Identify which cell holds the provided text, then report its (x, y) central coordinate. 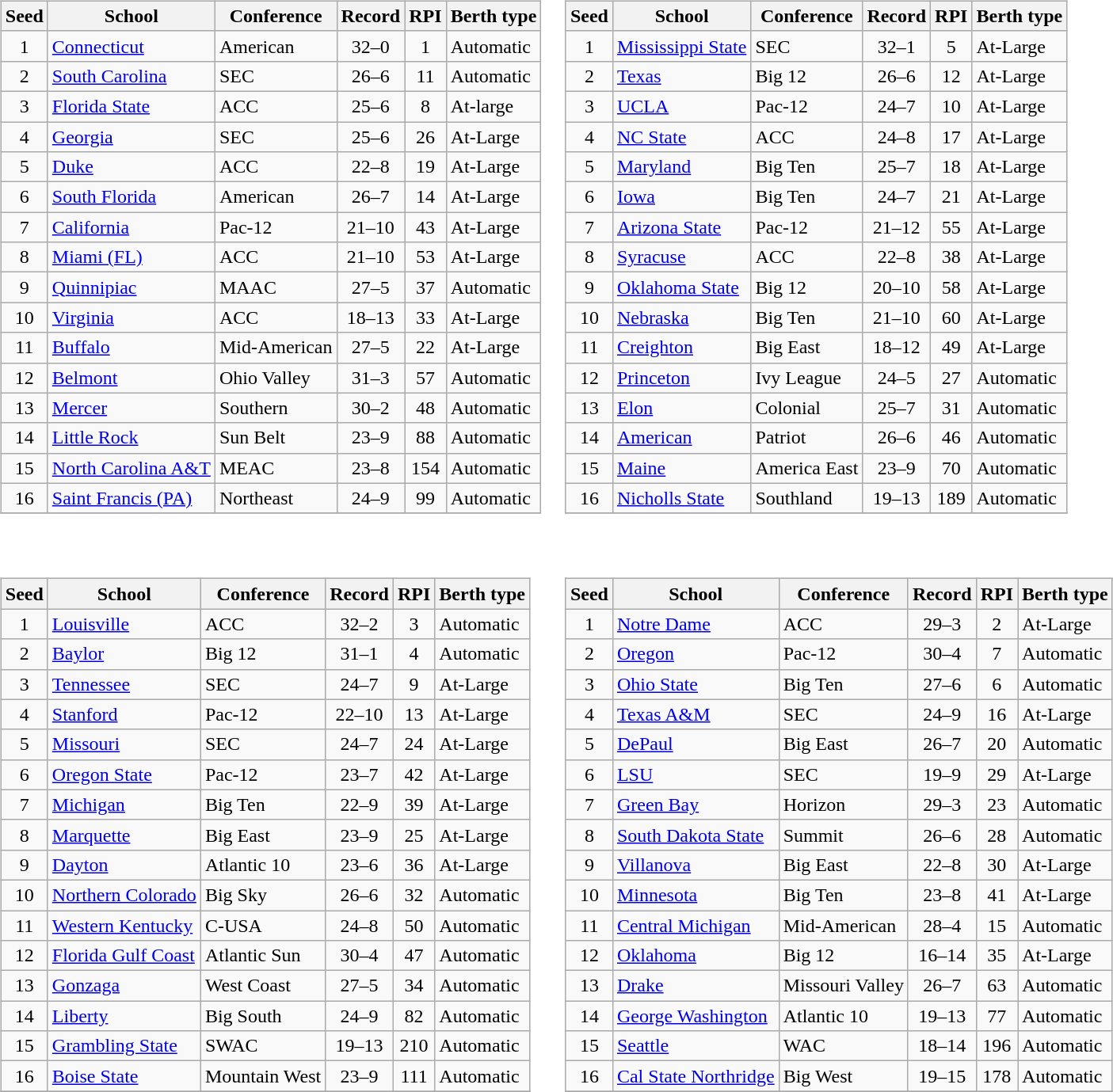
34 (414, 986)
60 (951, 318)
Virginia (132, 318)
17 (951, 137)
MAAC (276, 287)
18 (951, 167)
31–3 (371, 378)
21 (951, 197)
111 (414, 1076)
Big West (843, 1076)
Texas A&M (696, 714)
Ivy League (806, 378)
Buffalo (132, 348)
Green Bay (696, 805)
Missouri Valley (843, 986)
Big South (263, 1016)
South Carolina (132, 76)
DePaul (696, 744)
Notre Dame (696, 624)
53 (425, 257)
31 (951, 408)
210 (414, 1046)
30–2 (371, 408)
Ohio Valley (276, 378)
18–12 (897, 348)
32–2 (360, 624)
Gonzaga (124, 986)
Maine (681, 468)
19 (425, 167)
20–10 (897, 287)
43 (425, 227)
UCLA (681, 106)
Patriot (806, 438)
Atlantic Sun (263, 956)
Summit (843, 835)
46 (951, 438)
57 (425, 378)
Oregon State (124, 774)
99 (425, 498)
18–14 (942, 1046)
154 (425, 468)
42 (414, 774)
Liberty (124, 1016)
North Carolina A&T (132, 468)
Creighton (681, 348)
23–7 (360, 774)
Big Sky (263, 895)
Arizona State (681, 227)
Stanford (124, 714)
30 (997, 865)
Belmont (132, 378)
31–1 (360, 654)
Grambling State (124, 1046)
28 (997, 835)
Baylor (124, 654)
Michigan (124, 805)
Seattle (696, 1046)
Mountain West (263, 1076)
25 (414, 835)
39 (414, 805)
49 (951, 348)
Sun Belt (276, 438)
Florida State (132, 106)
26 (425, 137)
Cal State Northridge (696, 1076)
41 (997, 895)
Minnesota (696, 895)
50 (414, 926)
38 (951, 257)
Boise State (124, 1076)
George Washington (696, 1016)
19–9 (942, 774)
Missouri (124, 744)
Louisville (124, 624)
Mercer (132, 408)
16–14 (942, 956)
Dayton (124, 865)
22 (425, 348)
Texas (681, 76)
23–6 (360, 865)
19–15 (942, 1076)
55 (951, 227)
22–9 (360, 805)
35 (997, 956)
63 (997, 986)
23 (997, 805)
Drake (696, 986)
Elon (681, 408)
Northeast (276, 498)
Ohio State (696, 684)
33 (425, 318)
Princeton (681, 378)
28–4 (942, 926)
Villanova (696, 865)
C-USA (263, 926)
37 (425, 287)
Duke (132, 167)
South Florida (132, 197)
Colonial (806, 408)
32–0 (371, 46)
NC State (681, 137)
Horizon (843, 805)
77 (997, 1016)
Saint Francis (PA) (132, 498)
Iowa (681, 197)
32–1 (897, 46)
32 (414, 895)
Quinnipiac (132, 287)
Oregon (696, 654)
Little Rock (132, 438)
Oklahoma (696, 956)
Nicholls State (681, 498)
Western Kentucky (124, 926)
Nebraska (681, 318)
South Dakota State (696, 835)
27–6 (942, 684)
24 (414, 744)
Southland (806, 498)
47 (414, 956)
California (132, 227)
22–10 (360, 714)
SWAC (263, 1046)
58 (951, 287)
Marquette (124, 835)
70 (951, 468)
29 (997, 774)
MEAC (276, 468)
36 (414, 865)
20 (997, 744)
48 (425, 408)
27 (951, 378)
West Coast (263, 986)
LSU (696, 774)
Mississippi State (681, 46)
Northern Colorado (124, 895)
Tennessee (124, 684)
88 (425, 438)
Georgia (132, 137)
Miami (FL) (132, 257)
America East (806, 468)
189 (951, 498)
196 (997, 1046)
At-large (494, 106)
Central Michigan (696, 926)
24–5 (897, 378)
Maryland (681, 167)
Syracuse (681, 257)
Southern (276, 408)
18–13 (371, 318)
Oklahoma State (681, 287)
Connecticut (132, 46)
WAC (843, 1046)
21–12 (897, 227)
Florida Gulf Coast (124, 956)
178 (997, 1076)
82 (414, 1016)
